Search for the cell housing the specified text and yield its [X, Y] center coordinate. 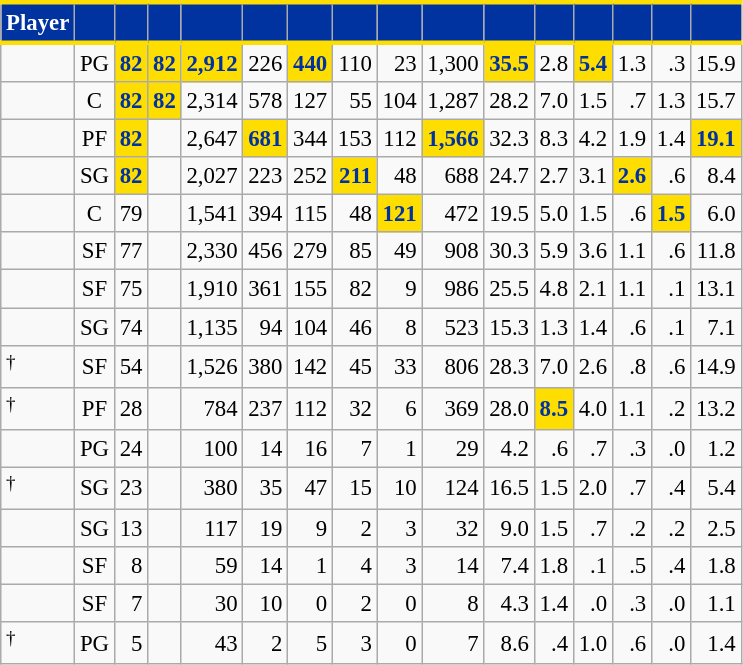
8.3 [554, 139]
472 [453, 214]
25.5 [509, 289]
1,287 [453, 101]
14.9 [716, 366]
85 [354, 251]
1,910 [212, 289]
344 [310, 139]
2,330 [212, 251]
.5 [632, 566]
45 [354, 366]
1,300 [453, 62]
394 [266, 214]
43 [212, 643]
24 [130, 449]
13 [130, 528]
28.2 [509, 101]
3.6 [592, 251]
4 [354, 566]
2,314 [212, 101]
75 [130, 289]
.8 [632, 366]
578 [266, 101]
806 [453, 366]
237 [266, 408]
4.8 [554, 289]
8.4 [716, 176]
35.5 [509, 62]
19.5 [509, 214]
Player [38, 22]
15.7 [716, 101]
279 [310, 251]
8.5 [554, 408]
7.1 [716, 327]
30.3 [509, 251]
28 [130, 408]
19.1 [716, 139]
2,912 [212, 62]
127 [310, 101]
28.0 [509, 408]
2.1 [592, 289]
24.7 [509, 176]
1,135 [212, 327]
16.5 [509, 488]
688 [453, 176]
29 [453, 449]
1.9 [632, 139]
28.3 [509, 366]
79 [130, 214]
77 [130, 251]
59 [212, 566]
1.2 [716, 449]
6 [400, 408]
15.3 [509, 327]
121 [400, 214]
15 [354, 488]
2,647 [212, 139]
33 [400, 366]
49 [400, 251]
30 [212, 604]
5.9 [554, 251]
908 [453, 251]
16 [310, 449]
117 [212, 528]
11.8 [716, 251]
110 [354, 62]
115 [310, 214]
523 [453, 327]
1,541 [212, 214]
2.7 [554, 176]
361 [266, 289]
226 [266, 62]
9.0 [509, 528]
6.0 [716, 214]
100 [212, 449]
32.3 [509, 139]
784 [212, 408]
74 [130, 327]
19 [266, 528]
35 [266, 488]
252 [310, 176]
2.0 [592, 488]
986 [453, 289]
15.9 [716, 62]
55 [354, 101]
8.6 [509, 643]
1,526 [212, 366]
681 [266, 139]
46 [354, 327]
47 [310, 488]
1.0 [592, 643]
155 [310, 289]
5.0 [554, 214]
124 [453, 488]
3.1 [592, 176]
223 [266, 176]
54 [130, 366]
1,566 [453, 139]
4.3 [509, 604]
456 [266, 251]
13.1 [716, 289]
13.2 [716, 408]
369 [453, 408]
2.5 [716, 528]
153 [354, 139]
94 [266, 327]
7.4 [509, 566]
211 [354, 176]
4.0 [592, 408]
440 [310, 62]
2.8 [554, 62]
142 [310, 366]
2,027 [212, 176]
